Find where the given text appears and provide that cell's center as (x, y) coordinate. 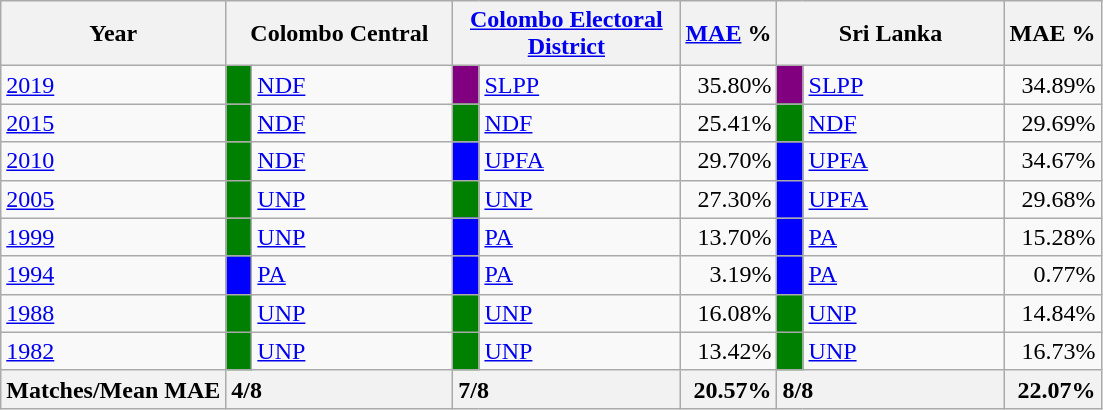
1999 (114, 237)
29.70% (728, 161)
2010 (114, 161)
2015 (114, 123)
35.80% (728, 85)
13.70% (728, 237)
27.30% (728, 199)
0.77% (1052, 275)
1994 (114, 275)
Colombo Electoral District (566, 34)
Year (114, 34)
1988 (114, 313)
7/8 (566, 389)
16.08% (728, 313)
22.07% (1052, 389)
8/8 (890, 389)
15.28% (1052, 237)
2019 (114, 85)
34.67% (1052, 161)
20.57% (728, 389)
13.42% (728, 351)
29.68% (1052, 199)
4/8 (340, 389)
3.19% (728, 275)
Sri Lanka (890, 34)
1982 (114, 351)
29.69% (1052, 123)
Matches/Mean MAE (114, 389)
34.89% (1052, 85)
16.73% (1052, 351)
Colombo Central (340, 34)
2005 (114, 199)
14.84% (1052, 313)
25.41% (728, 123)
